Locate the cell with the specified text and output its [X, Y] center coordinate. 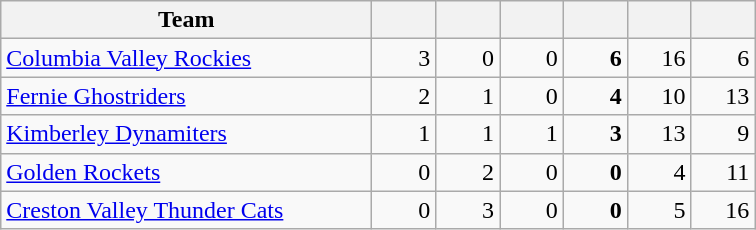
Fernie Ghostriders [186, 96]
Golden Rockets [186, 172]
9 [723, 134]
Columbia Valley Rockies [186, 58]
Creston Valley Thunder Cats [186, 210]
11 [723, 172]
10 [659, 96]
5 [659, 210]
Team [186, 20]
Kimberley Dynamiters [186, 134]
